Capture the cell that displays the provided text and extract its (x, y) central coordinate. 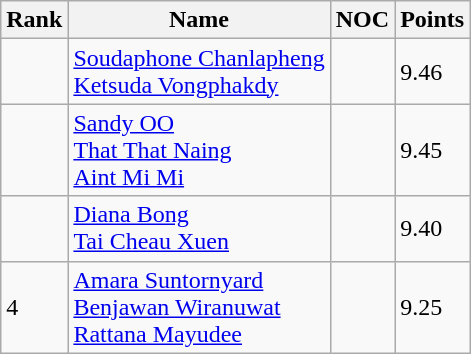
Rank (34, 20)
Amara Suntornyard Benjawan Wiranuwat Rattana Mayudee (199, 307)
Name (199, 20)
Points (432, 20)
Soudaphone Chanlapheng Ketsuda Vongphakdy (199, 72)
9.45 (432, 150)
Diana Bong Tai Cheau Xuen (199, 228)
9.46 (432, 72)
Sandy OO That That Naing Aint Mi Mi (199, 150)
9.25 (432, 307)
4 (34, 307)
9.40 (432, 228)
NOC (362, 20)
